Determine the (x, y) coordinate at the center of the cell enclosing the given text.  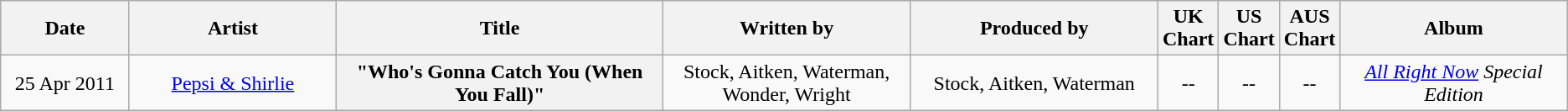
Stock, Aitken, Waterman, Wonder, Wright (787, 82)
AUS Chart (1309, 29)
All Right Now Special Edition (1454, 82)
Stock, Aitken, Waterman (1034, 82)
Album (1454, 29)
US Chart (1249, 29)
Date (65, 29)
"Who's Gonna Catch You (When You Fall)" (499, 82)
Title (499, 29)
UK Chart (1188, 29)
25 Apr 2011 (65, 82)
Produced by (1034, 29)
Pepsi & Shirlie (233, 82)
Artist (233, 29)
Written by (787, 29)
